Extract the (x, y) coordinate from the center of the cell holding the provided text.  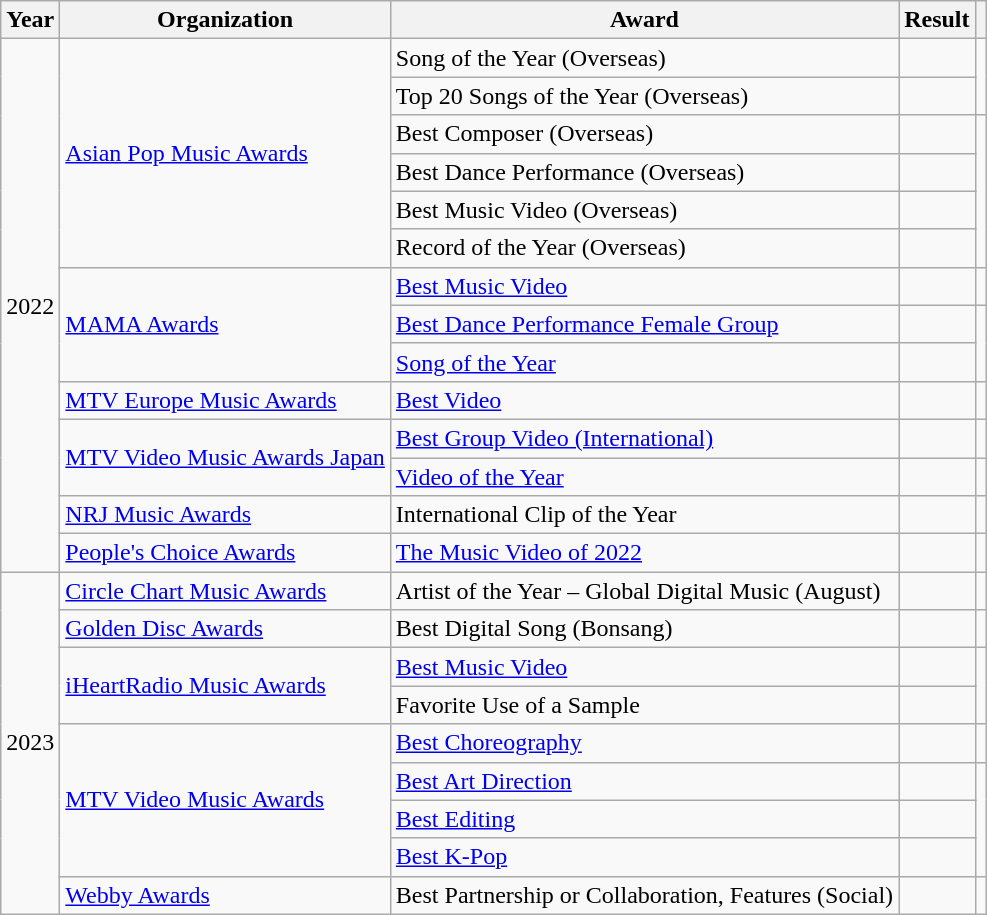
Best Music Video (Overseas) (644, 210)
Top 20 Songs of the Year (Overseas) (644, 96)
MTV Video Music Awards (226, 800)
MAMA Awards (226, 324)
Best K-Pop (644, 857)
Best Editing (644, 819)
Best Art Direction (644, 781)
Favorite Use of a Sample (644, 705)
International Clip of the Year (644, 515)
MTV Video Music Awards Japan (226, 457)
Record of the Year (Overseas) (644, 248)
iHeartRadio Music Awards (226, 686)
Best Digital Song (Bonsang) (644, 629)
Webby Awards (226, 895)
Artist of the Year – Global Digital Music (August) (644, 591)
Asian Pop Music Awards (226, 153)
Organization (226, 20)
Video of the Year (644, 477)
Best Dance Performance Female Group (644, 324)
Best Choreography (644, 743)
Result (937, 20)
People's Choice Awards (226, 553)
Circle Chart Music Awards (226, 591)
MTV Europe Music Awards (226, 400)
Award (644, 20)
2022 (30, 306)
Best Composer (Overseas) (644, 134)
The Music Video of 2022 (644, 553)
Song of the Year (Overseas) (644, 58)
Song of the Year (644, 362)
Best Partnership or Collaboration, Features (Social) (644, 895)
Best Dance Performance (Overseas) (644, 172)
Golden Disc Awards (226, 629)
2023 (30, 744)
Year (30, 20)
Best Video (644, 400)
NRJ Music Awards (226, 515)
Best Group Video (International) (644, 438)
